Pinpoint the cell where the given text exists, returning its [x, y] midpoint coordinate. 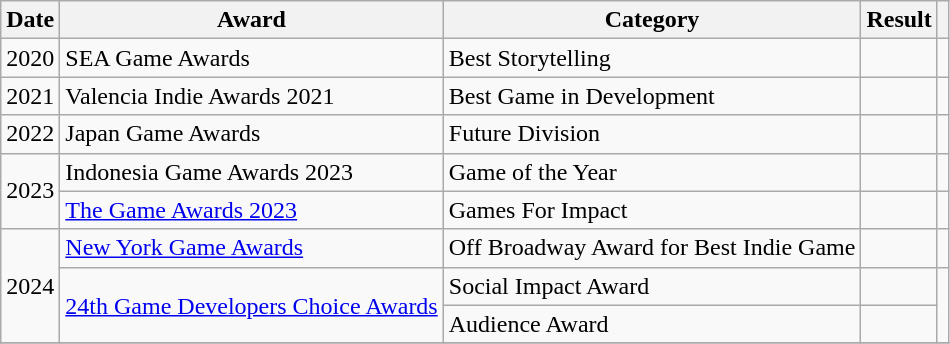
Best Game in Development [652, 96]
Games For Impact [652, 210]
Future Division [652, 134]
Award [252, 20]
2024 [30, 286]
Valencia Indie Awards 2021 [252, 96]
Audience Award [652, 324]
Best Storytelling [652, 58]
New York Game Awards [252, 248]
Game of the Year [652, 172]
Result [899, 20]
2023 [30, 191]
2022 [30, 134]
Off Broadway Award for Best Indie Game [652, 248]
The Game Awards 2023 [252, 210]
24th Game Developers Choice Awards [252, 305]
2021 [30, 96]
Date [30, 20]
SEA Game Awards [252, 58]
Category [652, 20]
Social Impact Award [652, 286]
Indonesia Game Awards 2023 [252, 172]
Japan Game Awards [252, 134]
2020 [30, 58]
